Scan for the cell matching the given text and deliver its (x, y) coordinate at center. 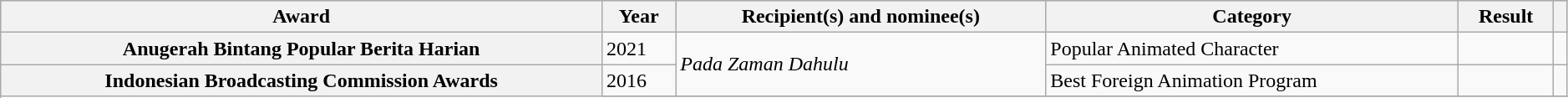
Popular Animated Character (1252, 49)
Pada Zaman Dahulu (860, 64)
Indonesian Broadcasting Commission Awards (302, 80)
2016 (639, 80)
Year (639, 17)
Result (1506, 17)
Category (1252, 17)
Recipient(s) and nominee(s) (860, 17)
Best Foreign Animation Program (1252, 80)
Award (302, 17)
Anugerah Bintang Popular Berita Harian (302, 49)
2021 (639, 49)
